Pinpoint the cell where the given text exists, returning its (x, y) midpoint coordinate. 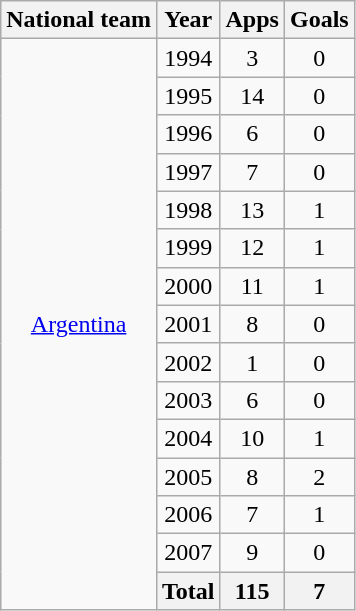
Apps (252, 20)
115 (252, 591)
2002 (188, 362)
2004 (188, 438)
1995 (188, 96)
1994 (188, 58)
14 (252, 96)
12 (252, 248)
10 (252, 438)
1999 (188, 248)
11 (252, 286)
2007 (188, 553)
1996 (188, 134)
Argentina (79, 324)
2000 (188, 286)
2 (319, 477)
Year (188, 20)
2005 (188, 477)
3 (252, 58)
Goals (319, 20)
13 (252, 210)
2003 (188, 400)
2001 (188, 324)
National team (79, 20)
9 (252, 553)
2006 (188, 515)
Total (188, 591)
1997 (188, 172)
1998 (188, 210)
